Identify which cell holds the provided text, then report its (x, y) central coordinate. 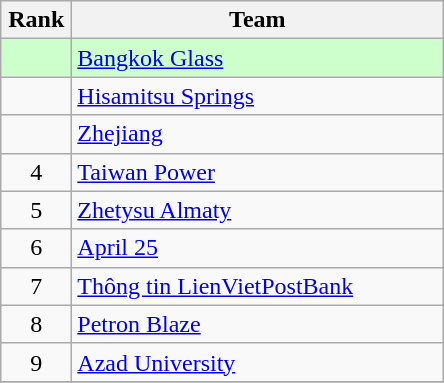
Team (258, 20)
April 25 (258, 248)
4 (36, 172)
Zhetysu Almaty (258, 210)
9 (36, 362)
Bangkok Glass (258, 58)
5 (36, 210)
Petron Blaze (258, 324)
7 (36, 286)
Azad University (258, 362)
Zhejiang (258, 134)
8 (36, 324)
Taiwan Power (258, 172)
Thông tin LienVietPostBank (258, 286)
6 (36, 248)
Hisamitsu Springs (258, 96)
Rank (36, 20)
